Scan for the cell matching the given text and deliver its [X, Y] coordinate at center. 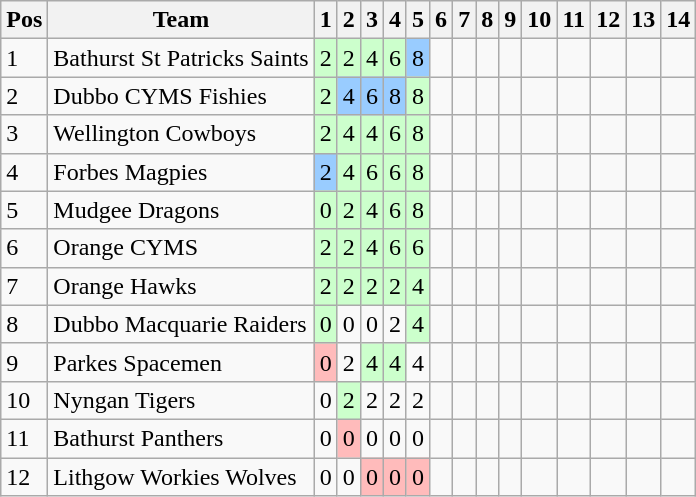
14 [678, 20]
Mudgee Dragons [181, 210]
Pos [24, 20]
Parkes Spacemen [181, 362]
Nyngan Tigers [181, 400]
13 [644, 20]
Dubbo CYMS Fishies [181, 96]
Dubbo Macquarie Raiders [181, 324]
Bathurst St Patricks Saints [181, 58]
Lithgow Workies Wolves [181, 477]
Orange CYMS [181, 248]
Forbes Magpies [181, 172]
Bathurst Panthers [181, 438]
Orange Hawks [181, 286]
Team [181, 20]
Wellington Cowboys [181, 134]
